From the cell containing the given text, extract its center point as (X, Y) coordinate. 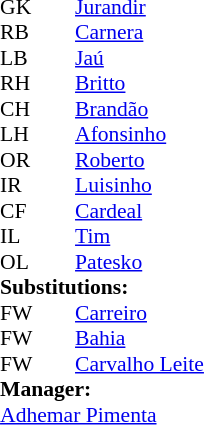
CF (19, 211)
IL (19, 237)
CH (19, 109)
Patesko (140, 262)
LH (19, 135)
IR (19, 185)
RB (19, 33)
Carvalho Leite (140, 364)
Roberto (140, 160)
Carnera (140, 33)
Brandão (140, 109)
Cardeal (140, 211)
Afonsinho (140, 135)
Manager: (102, 389)
Substitutions: (102, 287)
OL (19, 262)
Jaú (140, 58)
Britto (140, 83)
Bahia (140, 339)
RH (19, 83)
Tim (140, 237)
OR (19, 160)
Luisinho (140, 185)
LB (19, 58)
Carreiro (140, 313)
